Capture the cell that displays the provided text and extract its (x, y) central coordinate. 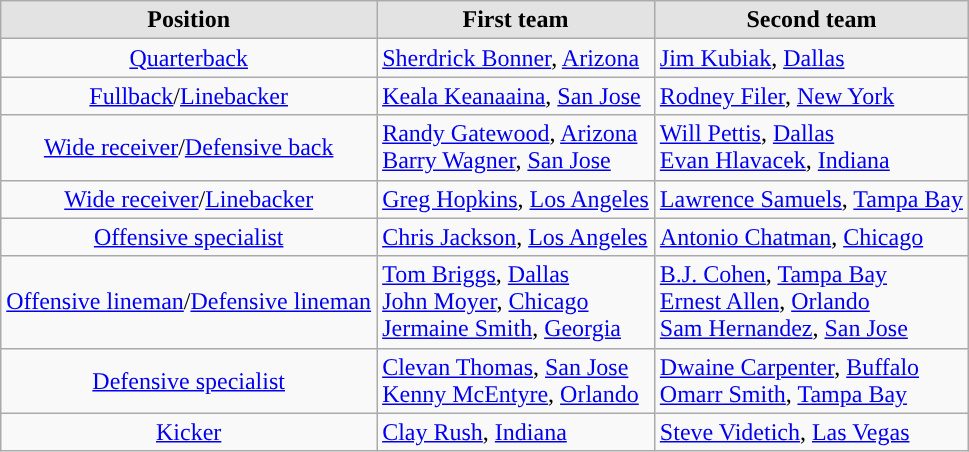
First team (516, 20)
Sherdrick Bonner, Arizona (516, 58)
Rodney Filer, New York (811, 96)
Will Pettis, DallasEvan Hlavacek, Indiana (811, 148)
Keala Keanaaina, San Jose (516, 96)
Steve Videtich, Las Vegas (811, 432)
Kicker (189, 432)
Clay Rush, Indiana (516, 432)
Dwaine Carpenter, BuffaloOmarr Smith, Tampa Bay (811, 380)
Clevan Thomas, San JoseKenny McEntyre, Orlando (516, 380)
Wide receiver/Linebacker (189, 199)
Position (189, 20)
Randy Gatewood, ArizonaBarry Wagner, San Jose (516, 148)
Quarterback (189, 58)
Second team (811, 20)
Greg Hopkins, Los Angeles (516, 199)
Antonio Chatman, Chicago (811, 237)
Lawrence Samuels, Tampa Bay (811, 199)
Offensive lineman/Defensive lineman (189, 302)
Offensive specialist (189, 237)
Jim Kubiak, Dallas (811, 58)
Defensive specialist (189, 380)
Fullback/Linebacker (189, 96)
Wide receiver/Defensive back (189, 148)
Tom Briggs, DallasJohn Moyer, ChicagoJermaine Smith, Georgia (516, 302)
Chris Jackson, Los Angeles (516, 237)
B.J. Cohen, Tampa BayErnest Allen, OrlandoSam Hernandez, San Jose (811, 302)
